Search for the cell housing the specified text and yield its [x, y] center coordinate. 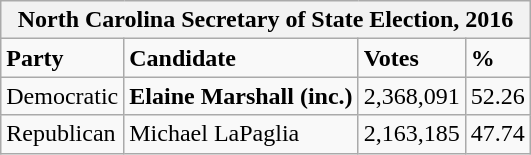
Party [62, 58]
47.74 [498, 134]
Elaine Marshall (inc.) [241, 96]
Democratic [62, 96]
Michael LaPaglia [241, 134]
Votes [412, 58]
North Carolina Secretary of State Election, 2016 [266, 20]
% [498, 58]
Candidate [241, 58]
2,368,091 [412, 96]
52.26 [498, 96]
Republican [62, 134]
2,163,185 [412, 134]
